Return [x, y] of the center of cell containing provided text 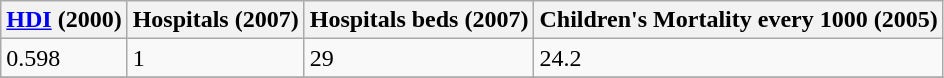
0.598 [64, 58]
24.2 [738, 58]
HDI (2000) [64, 20]
29 [419, 58]
1 [216, 58]
Children's Mortality every 1000 (2005) [738, 20]
Hospitals beds (2007) [419, 20]
Hospitals (2007) [216, 20]
